Extract the (x, y) coordinate from the center of the cell holding the provided text.  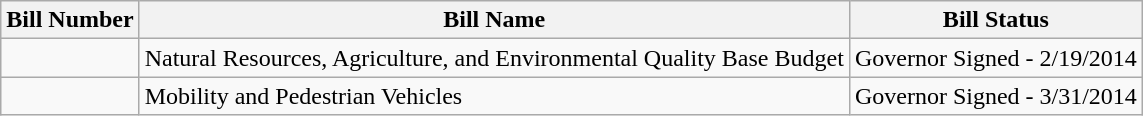
Natural Resources, Agriculture, and Environmental Quality Base Budget (494, 58)
Bill Number (70, 20)
Bill Name (494, 20)
Mobility and Pedestrian Vehicles (494, 96)
Governor Signed - 2/19/2014 (996, 58)
Bill Status (996, 20)
Governor Signed - 3/31/2014 (996, 96)
